Search for the cell housing the specified text and yield its (X, Y) center coordinate. 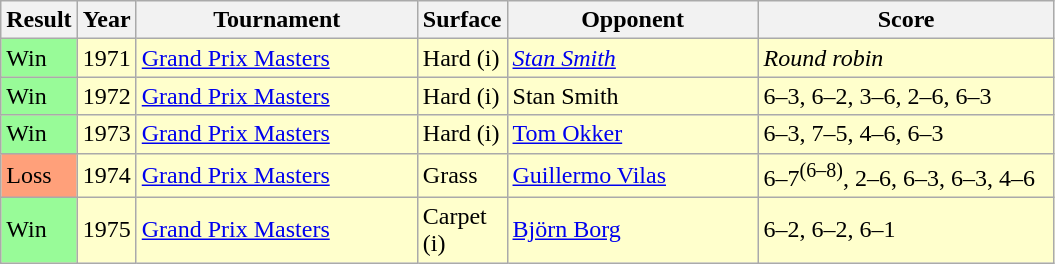
Loss (39, 176)
Score (906, 20)
1974 (106, 176)
Björn Borg (632, 230)
1973 (106, 134)
1975 (106, 230)
6–2, 6–2, 6–1 (906, 230)
Tournament (276, 20)
Surface (462, 20)
Opponent (632, 20)
Grass (462, 176)
1972 (106, 96)
Carpet (i) (462, 230)
6–3, 6–2, 3–6, 2–6, 6–3 (906, 96)
Result (39, 20)
Tom Okker (632, 134)
Guillermo Vilas (632, 176)
Round robin (906, 58)
6–7(6–8), 2–6, 6–3, 6–3, 4–6 (906, 176)
1971 (106, 58)
Year (106, 20)
6–3, 7–5, 4–6, 6–3 (906, 134)
